Find where the given text appears and provide that cell's center as [X, Y] coordinate. 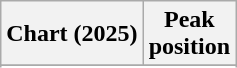
Chart (2025) [72, 34]
Peakposition [189, 34]
